Search for the cell housing the specified text and yield its [X, Y] center coordinate. 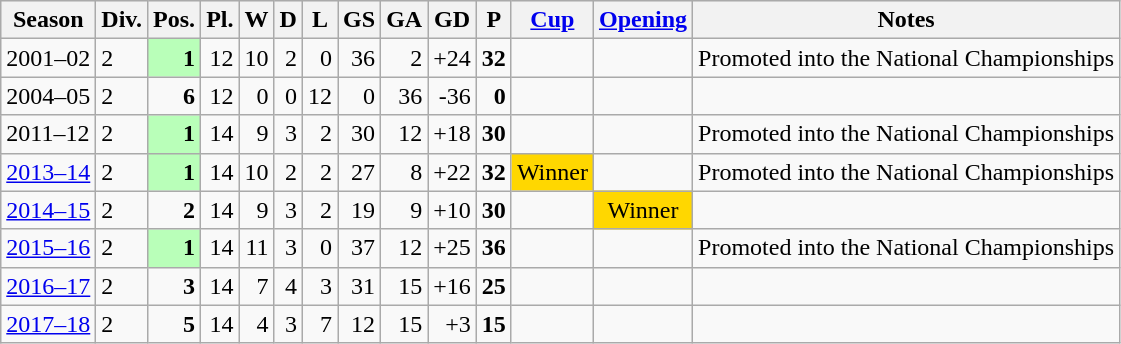
P [494, 20]
+24 [452, 58]
Season [48, 20]
GS [360, 20]
2016–17 [48, 286]
31 [360, 286]
19 [360, 210]
2001–02 [48, 58]
11 [256, 248]
-36 [452, 96]
D [288, 20]
Opening [642, 20]
2013–14 [48, 172]
W [256, 20]
Notes [906, 20]
GA [404, 20]
27 [360, 172]
25 [494, 286]
8 [404, 172]
2014–15 [48, 210]
Pl. [220, 20]
2011–12 [48, 134]
L [320, 20]
Cup [552, 20]
+3 [452, 324]
37 [360, 248]
+18 [452, 134]
+10 [452, 210]
6 [174, 96]
2015–16 [48, 248]
+22 [452, 172]
Div. [122, 20]
2004–05 [48, 96]
GD [452, 20]
Pos. [174, 20]
+25 [452, 248]
2017–18 [48, 324]
+16 [452, 286]
5 [174, 324]
